Scan for the cell matching the given text and deliver its [x, y] coordinate at center. 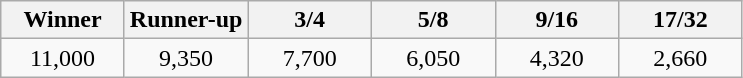
7,700 [310, 58]
Runner-up [186, 20]
9/16 [557, 20]
Winner [63, 20]
3/4 [310, 20]
17/32 [681, 20]
11,000 [63, 58]
2,660 [681, 58]
5/8 [433, 20]
6,050 [433, 58]
4,320 [557, 58]
9,350 [186, 58]
